Identify which cell holds the provided text, then report its (X, Y) central coordinate. 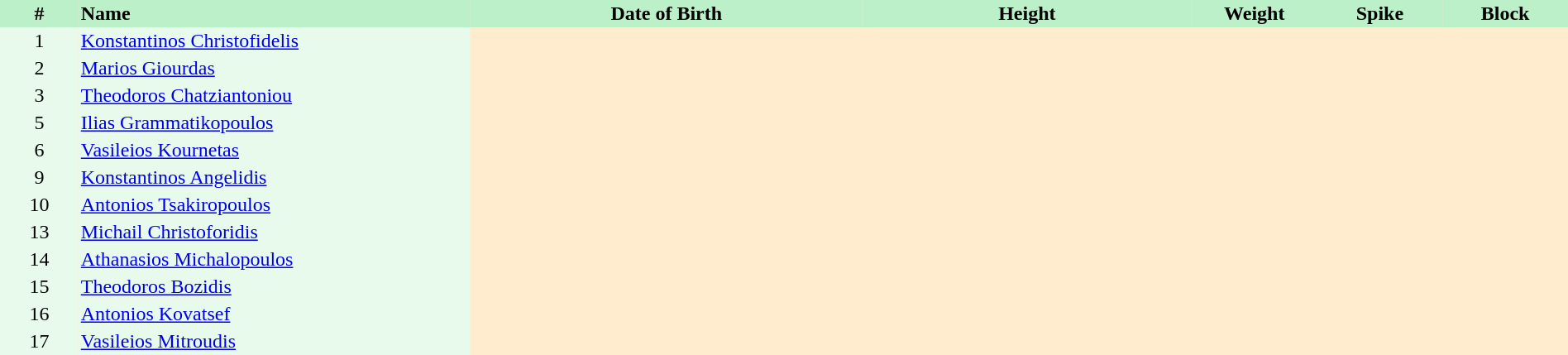
Vasileios Kournetas (275, 151)
Michail Christoforidis (275, 232)
Date of Birth (667, 13)
# (40, 13)
9 (40, 177)
Weight (1255, 13)
5 (40, 122)
Block (1505, 13)
Marios Giourdas (275, 68)
Ilias Grammatikopoulos (275, 122)
13 (40, 232)
16 (40, 314)
Antonios Tsakiropoulos (275, 205)
Theodoros Bozidis (275, 286)
17 (40, 341)
Athanasios Michalopoulos (275, 260)
Vasileios Mitroudis (275, 341)
Spike (1380, 13)
14 (40, 260)
15 (40, 286)
10 (40, 205)
3 (40, 96)
Name (275, 13)
Height (1027, 13)
6 (40, 151)
Konstantinos Christofidelis (275, 41)
Theodoros Chatziantoniou (275, 96)
Antonios Kovatsef (275, 314)
2 (40, 68)
1 (40, 41)
Konstantinos Angelidis (275, 177)
